Return the [x, y] coordinate for the center point of the cell that contains the specified text.  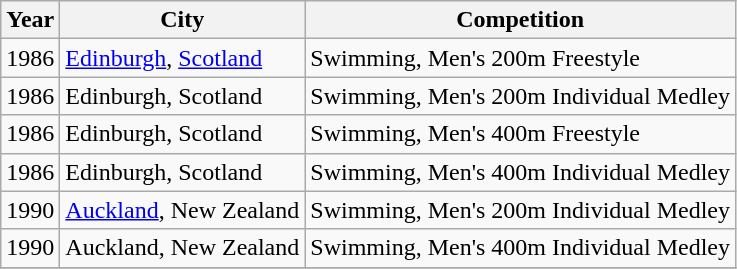
Competition [520, 20]
Swimming, Men's 400m Freestyle [520, 134]
Swimming, Men's 200m Freestyle [520, 58]
Year [30, 20]
City [182, 20]
